For the text-containing cell, return its midpoint in (x, y) coordinate format. 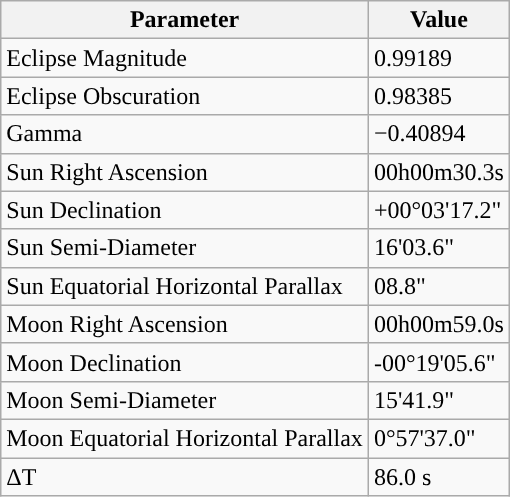
Sun Equatorial Horizontal Parallax (185, 286)
Moon Declination (185, 362)
0°57'37.0" (438, 438)
+00°03'17.2" (438, 210)
Sun Right Ascension (185, 172)
0.99189 (438, 58)
−0.40894 (438, 134)
Moon Equatorial Horizontal Parallax (185, 438)
00h00m30.3s (438, 172)
08.8" (438, 286)
Parameter (185, 20)
86.0 s (438, 477)
-00°19'05.6" (438, 362)
Sun Declination (185, 210)
Value (438, 20)
00h00m59.0s (438, 324)
Moon Right Ascension (185, 324)
0.98385 (438, 96)
Eclipse Magnitude (185, 58)
Eclipse Obscuration (185, 96)
Moon Semi-Diameter (185, 400)
Sun Semi-Diameter (185, 248)
15'41.9" (438, 400)
Gamma (185, 134)
ΔT (185, 477)
16'03.6" (438, 248)
